Scan for the cell matching the given text and deliver its (x, y) coordinate at center. 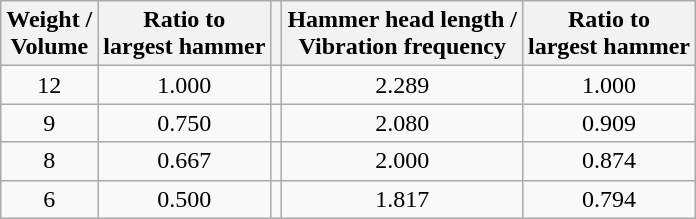
0.794 (610, 199)
Hammer head length /Vibration frequency (402, 34)
1.817 (402, 199)
Weight /Volume (50, 34)
8 (50, 161)
2.289 (402, 85)
12 (50, 85)
2.080 (402, 123)
6 (50, 199)
9 (50, 123)
0.874 (610, 161)
0.750 (184, 123)
0.667 (184, 161)
0.909 (610, 123)
2.000 (402, 161)
0.500 (184, 199)
